Return [x, y] of the center of cell containing provided text 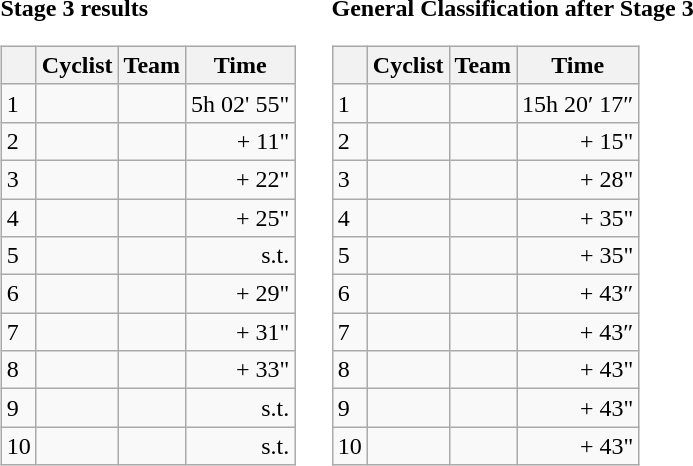
+ 33" [240, 370]
+ 11" [240, 141]
15h 20′ 17″ [578, 103]
+ 31" [240, 332]
+ 25" [240, 217]
5h 02' 55" [240, 103]
+ 22" [240, 179]
+ 28" [578, 179]
+ 29" [240, 294]
+ 15" [578, 141]
